Output the (x, y) coordinate of the center of the cell containing the given text.  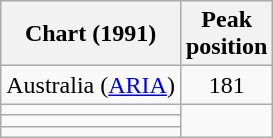
Chart (1991) (91, 34)
Australia (ARIA) (91, 85)
Peakposition (226, 34)
181 (226, 85)
